Scan for the cell matching the given text and deliver its [X, Y] coordinate at center. 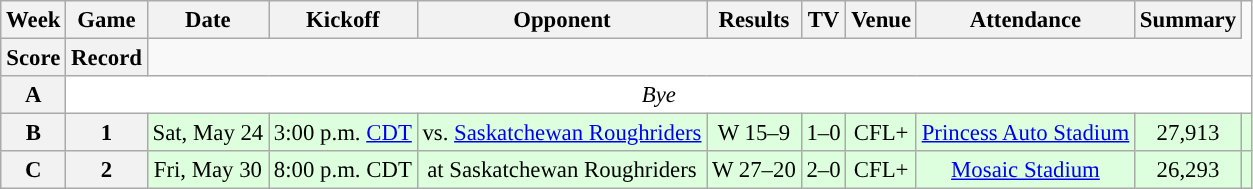
1 [106, 133]
Game [106, 20]
Mosaic Stadium [1025, 170]
W 15–9 [754, 133]
at Saskatchewan Roughriders [562, 170]
A [34, 95]
3:00 p.m. CDT [344, 133]
8:00 p.m. CDT [344, 170]
Fri, May 30 [208, 170]
Results [754, 20]
C [34, 170]
Kickoff [344, 20]
Princess Auto Stadium [1025, 133]
1–0 [824, 133]
Date [208, 20]
Summary [1188, 20]
TV [824, 20]
Sat, May 24 [208, 133]
B [34, 133]
27,913 [1188, 133]
Attendance [1025, 20]
vs. Saskatchewan Roughriders [562, 133]
Venue [882, 20]
Record [106, 58]
Bye [659, 95]
W 27–20 [754, 170]
Score [34, 58]
2 [106, 170]
Week [34, 20]
26,293 [1188, 170]
Opponent [562, 20]
2–0 [824, 170]
